Identify which cell holds the provided text, then report its [x, y] central coordinate. 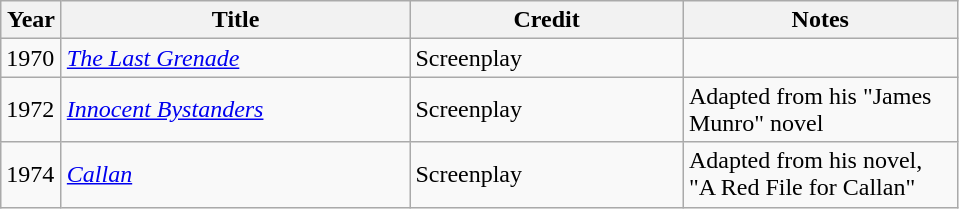
Notes [820, 20]
The Last Grenade [236, 58]
1972 [32, 110]
Innocent Bystanders [236, 110]
Adapted from his novel, "A Red File for Callan" [820, 174]
Callan [236, 174]
Adapted from his "James Munro" novel [820, 110]
Title [236, 20]
1970 [32, 58]
Credit [547, 20]
Year [32, 20]
1974 [32, 174]
